Scan for the cell matching the given text and deliver its (x, y) coordinate at center. 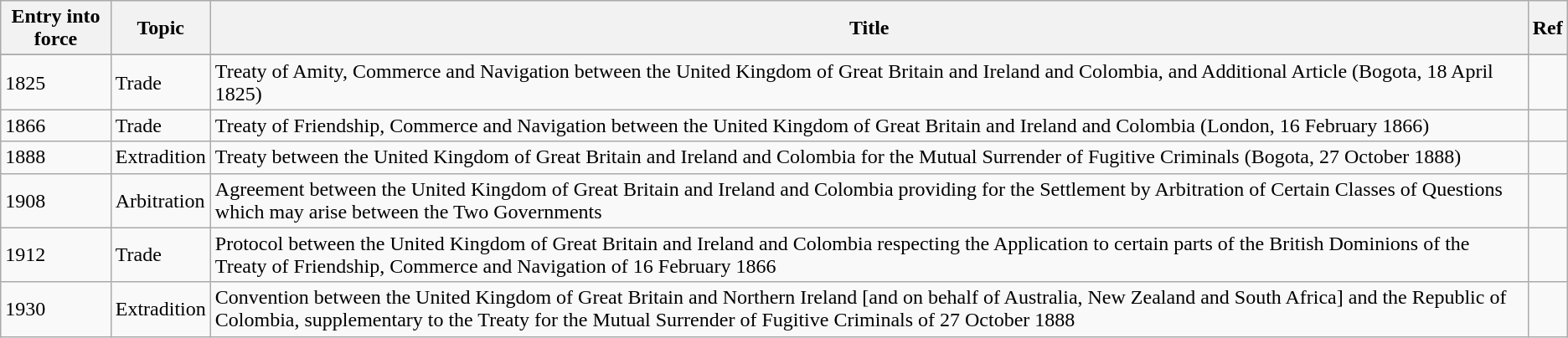
1908 (56, 201)
Title (869, 28)
Ref (1548, 28)
1825 (56, 82)
Treaty between the United Kingdom of Great Britain and Ireland and Colombia for the Mutual Surrender of Fugitive Criminals (Bogota, 27 October 1888) (869, 157)
Arbitration (161, 201)
Treaty of Friendship, Commerce and Navigation between the United Kingdom of Great Britain and Ireland and Colombia (London, 16 February 1866) (869, 125)
1866 (56, 125)
Topic (161, 28)
1912 (56, 254)
Entry into force (56, 28)
1888 (56, 157)
1930 (56, 310)
